Output the (X, Y) coordinate of the center of the cell containing the given text.  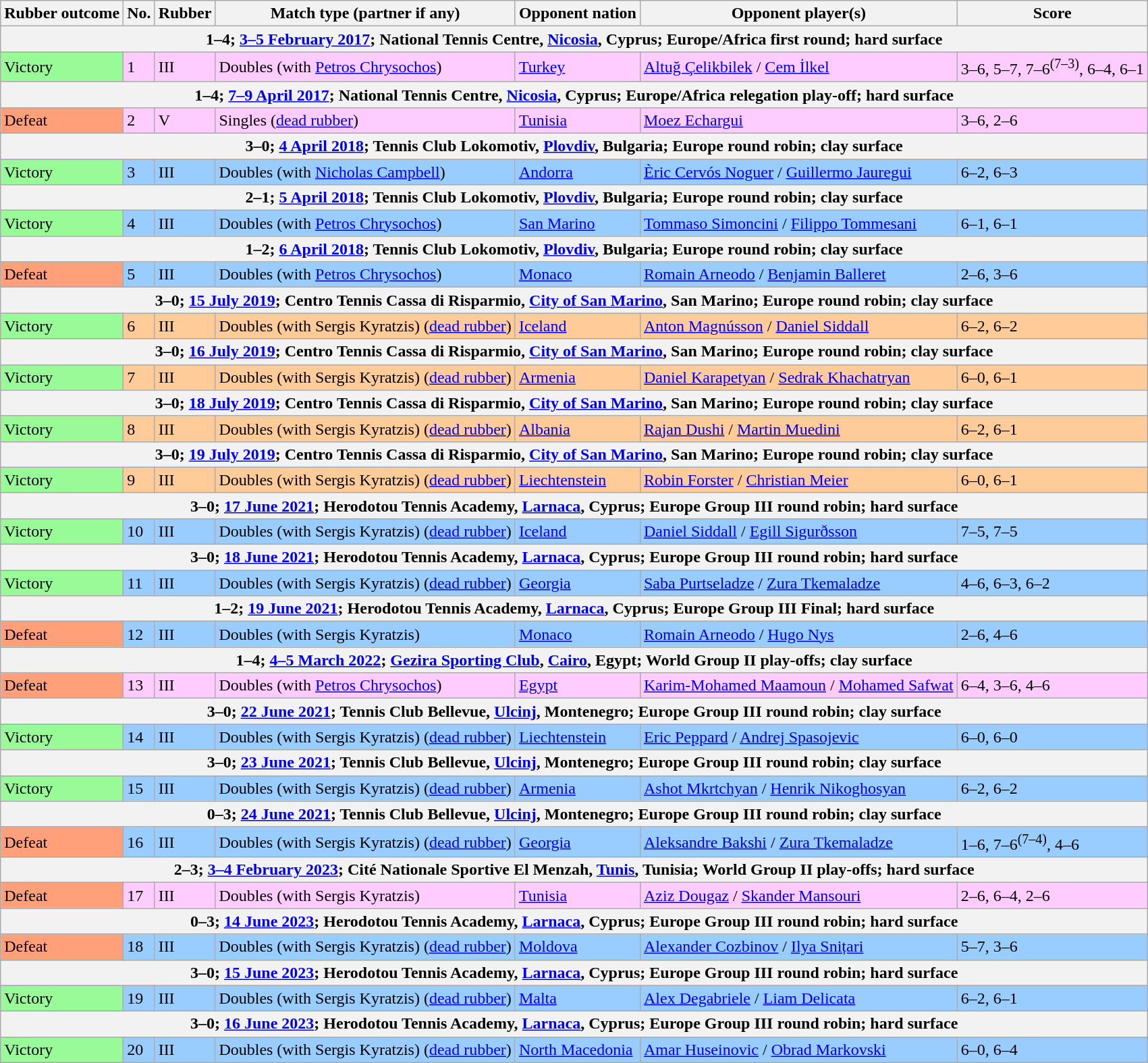
V (185, 120)
14 (139, 737)
1–2; 19 June 2021; Herodotou Tennis Academy, Larnaca, Cyprus; Europe Group III Final; hard surface (574, 609)
Èric Cervós Noguer / Guillermo Jauregui (798, 172)
Altuğ Çelikbilek / Cem İlkel (798, 67)
6–0, 6–4 (1052, 1050)
2–1; 5 April 2018; Tennis Club Lokomotiv, Plovdiv, Bulgaria; Europe round robin; clay surface (574, 198)
0–3; 14 June 2023; Herodotou Tennis Academy, Larnaca, Cyprus; Europe Group III round robin; hard surface (574, 921)
3–0; 23 June 2021; Tennis Club Bellevue, Ulcinj, Montenegro; Europe Group III round robin; clay surface (574, 763)
Moez Echargui (798, 120)
1 (139, 67)
19 (139, 998)
5 (139, 275)
Doubles (with Nicholas Campbell) (366, 172)
Singles (dead rubber) (366, 120)
2–6, 4–6 (1052, 634)
3 (139, 172)
Rubber (185, 13)
Rajan Dushi / Martin Muedini (798, 429)
3–0; 16 June 2023; Herodotou Tennis Academy, Larnaca, Cyprus; Europe Group III round robin; hard surface (574, 1024)
Aziz Dougaz / Skander Mansouri (798, 896)
10 (139, 531)
Daniel Siddall / Egill Sigurðsson (798, 531)
Moldova (578, 947)
Romain Arneodo / Benjamin Balleret (798, 275)
2–6, 6–4, 2–6 (1052, 896)
2–6, 3–6 (1052, 275)
Romain Arneodo / Hugo Nys (798, 634)
Anton Magnússon / Daniel Siddall (798, 326)
4 (139, 223)
Match type (partner if any) (366, 13)
3–0; 4 April 2018; Tennis Club Lokomotiv, Plovdiv, Bulgaria; Europe round robin; clay surface (574, 146)
0–3; 24 June 2021; Tennis Club Bellevue, Ulcinj, Montenegro; Europe Group III round robin; clay surface (574, 814)
6–2, 6–3 (1052, 172)
Eric Peppard / Andrej Spasojevic (798, 737)
11 (139, 583)
6–4, 3–6, 4–6 (1052, 686)
Karim-Mohamed Maamoun / Mohamed Safwat (798, 686)
Albania (578, 429)
Alex Degabriele / Liam Delicata (798, 998)
9 (139, 480)
Robin Forster / Christian Meier (798, 480)
Ashot Mkrtchyan / Henrik Nikoghosyan (798, 788)
3–0; 15 June 2023; Herodotou Tennis Academy, Larnaca, Cyprus; Europe Group III round robin; hard surface (574, 973)
Rubber outcome (62, 13)
17 (139, 896)
3–0; 18 June 2021; Herodotou Tennis Academy, Larnaca, Cyprus; Europe Group III round robin; hard surface (574, 557)
Opponent nation (578, 13)
1–2; 6 April 2018; Tennis Club Lokomotiv, Plovdiv, Bulgaria; Europe round robin; clay surface (574, 249)
3–0; 15 July 2019; Centro Tennis Cassa di Risparmio, City of San Marino, San Marino; Europe round robin; clay surface (574, 300)
Score (1052, 13)
Malta (578, 998)
12 (139, 634)
2–3; 3–4 February 2023; Cité Nationale Sportive El Menzah, Tunis, Tunisia; World Group II play-offs; hard surface (574, 870)
3–0; 17 June 2021; Herodotou Tennis Academy, Larnaca, Cyprus; Europe Group III round robin; hard surface (574, 506)
7–5, 7–5 (1052, 531)
2 (139, 120)
20 (139, 1050)
3–0; 18 July 2019; Centro Tennis Cassa di Risparmio, City of San Marino, San Marino; Europe round robin; clay surface (574, 403)
Amar Huseinovic / Obrad Markovski (798, 1050)
18 (139, 947)
3–6, 2–6 (1052, 120)
1–6, 7–6(7–4), 4–6 (1052, 842)
6–1, 6–1 (1052, 223)
Andorra (578, 172)
Alexander Cozbinov / Ilya Snițari (798, 947)
Tommaso Simoncini / Filippo Tommesani (798, 223)
16 (139, 842)
Daniel Karapetyan / Sedrak Khachatryan (798, 377)
6–0, 6–0 (1052, 737)
15 (139, 788)
Turkey (578, 67)
North Macedonia (578, 1050)
1–4; 4–5 March 2022; Gezira Sporting Club, Cairo, Egypt; World Group II play-offs; clay surface (574, 660)
1–4; 3–5 February 2017; National Tennis Centre, Nicosia, Cyprus; Europe/Africa first round; hard surface (574, 39)
3–0; 19 July 2019; Centro Tennis Cassa di Risparmio, City of San Marino, San Marino; Europe round robin; clay surface (574, 454)
13 (139, 686)
Aleksandre Bakshi / Zura Tkemaladze (798, 842)
San Marino (578, 223)
3–0; 16 July 2019; Centro Tennis Cassa di Risparmio, City of San Marino, San Marino; Europe round robin; clay surface (574, 352)
Egypt (578, 686)
8 (139, 429)
5–7, 3–6 (1052, 947)
6 (139, 326)
4–6, 6–3, 6–2 (1052, 583)
Opponent player(s) (798, 13)
7 (139, 377)
1–4; 7–9 April 2017; National Tennis Centre, Nicosia, Cyprus; Europe/Africa relegation play-off; hard surface (574, 94)
3–0; 22 June 2021; Tennis Club Bellevue, Ulcinj, Montenegro; Europe Group III round robin; clay surface (574, 711)
Saba Purtseladze / Zura Tkemaladze (798, 583)
No. (139, 13)
3–6, 5–7, 7–6(7–3), 6–4, 6–1 (1052, 67)
